Return the (X, Y) coordinate for the center point of the cell that contains the specified text.  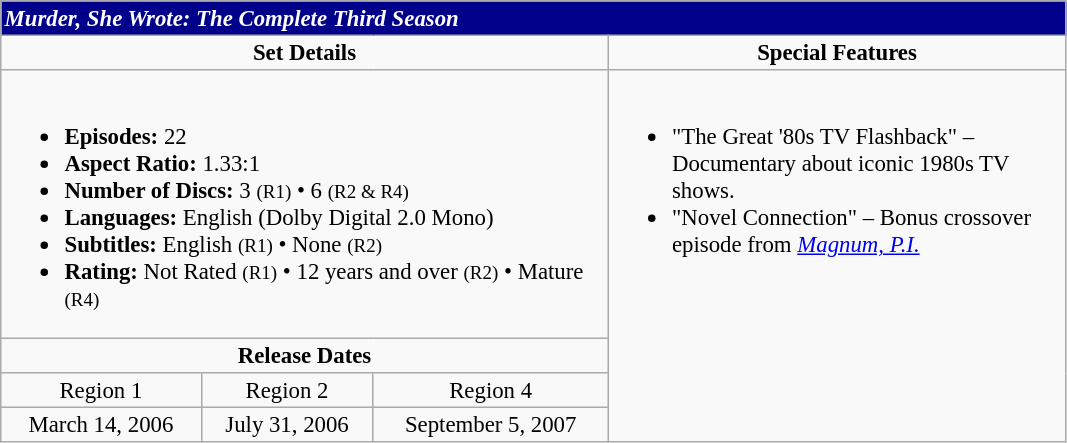
March 14, 2006 (101, 425)
Region 2 (287, 390)
"The Great '80s TV Flashback" – Documentary about iconic 1980s TV shows."Novel Connection" – Bonus crossover episode from Magnum, P.I. (837, 256)
Set Details (305, 52)
Murder, She Wrote: The Complete Third Season (534, 18)
Region 1 (101, 390)
Release Dates (305, 356)
Special Features (837, 52)
Region 4 (490, 390)
July 31, 2006 (287, 425)
September 5, 2007 (490, 425)
